Extract the (x, y) coordinate from the center of the cell holding the provided text.  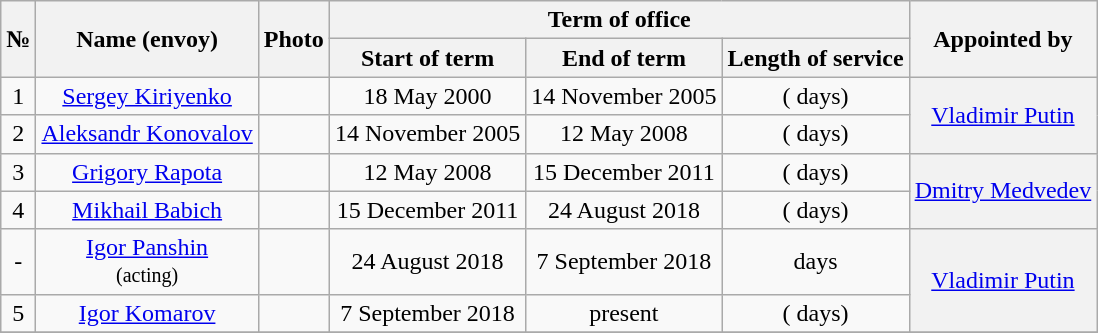
2 (18, 134)
Igor Komarov (147, 313)
18 May 2000 (427, 96)
3 (18, 172)
Name (envoy) (147, 39)
Length of service (816, 58)
Sergey Kiriyenko (147, 96)
Start of term (427, 58)
Grigory Rapota (147, 172)
- (18, 262)
Aleksandr Konovalov (147, 134)
End of term (624, 58)
Mikhail Babich (147, 210)
Appointed by (1003, 39)
Igor Panshin(acting) (147, 262)
1 (18, 96)
Photo (294, 39)
Term of office (619, 20)
Dmitry Medvedev (1003, 191)
4 (18, 210)
5 (18, 313)
days (816, 262)
present (624, 313)
№ (18, 39)
